For the text-containing cell, return its midpoint in (X, Y) coordinate format. 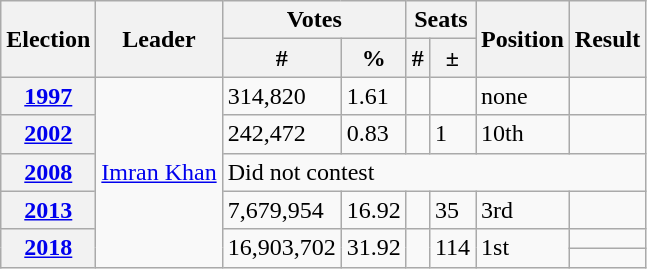
Leader (159, 39)
7,679,954 (282, 210)
31.92 (374, 248)
1997 (48, 96)
35 (452, 210)
Did not contest (434, 172)
3rd (523, 210)
242,472 (282, 134)
1st (523, 248)
Imran Khan (159, 172)
16,903,702 (282, 248)
Election (48, 39)
1 (452, 134)
114 (452, 248)
16.92 (374, 210)
10th (523, 134)
2018 (48, 248)
none (523, 96)
Votes (314, 20)
2013 (48, 210)
0.83 (374, 134)
2008 (48, 172)
314,820 (282, 96)
1.61 (374, 96)
± (452, 58)
Seats (440, 20)
Result (607, 39)
% (374, 58)
Position (523, 39)
2002 (48, 134)
